Locate the cell with the specified text and output its (x, y) center coordinate. 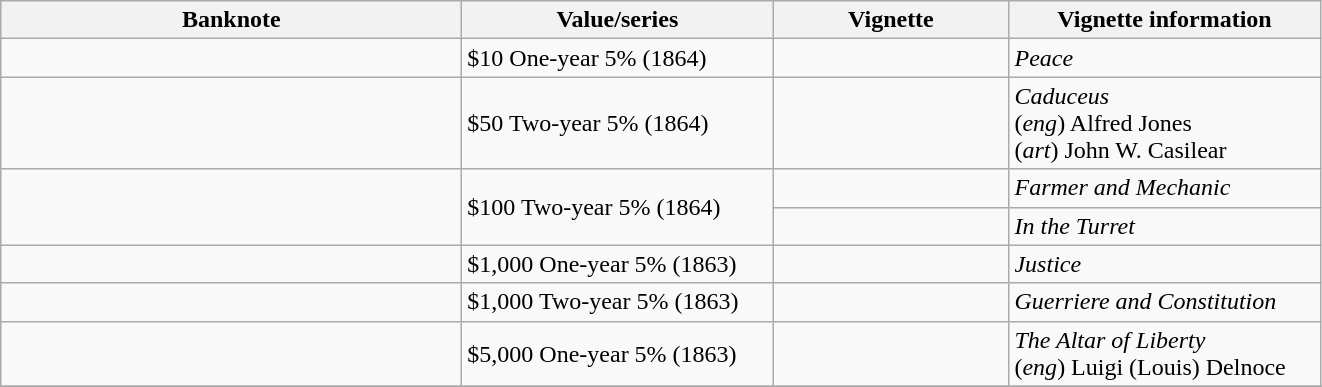
$5,000 One-year 5% (1863) (618, 354)
$10 One-year 5% (1864) (618, 58)
Value/series (618, 20)
Guerriere and Constitution (1164, 302)
Peace (1164, 58)
$1,000 Two-year 5% (1863) (618, 302)
Justice (1164, 264)
In the Turret (1164, 226)
The Altar of Liberty(eng) Luigi (Louis) Delnoce (1164, 354)
Vignette (891, 20)
$100 Two-year 5% (1864) (618, 207)
Banknote (232, 20)
Farmer and Mechanic (1164, 188)
Vignette information (1164, 20)
$1,000 One-year 5% (1863) (618, 264)
$50 Two-year 5% (1864) (618, 123)
Caduceus(eng) Alfred Jones(art) John W. Casilear (1164, 123)
